Capture the cell that displays the provided text and extract its [X, Y] central coordinate. 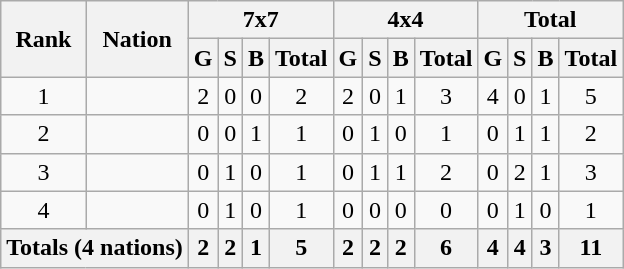
6 [446, 248]
11 [591, 248]
Totals (4 nations) [95, 248]
Rank [44, 39]
4x4 [406, 20]
Nation [137, 39]
7x7 [260, 20]
